Provide the (X, Y) coordinate of the cell's center where the given text is located.  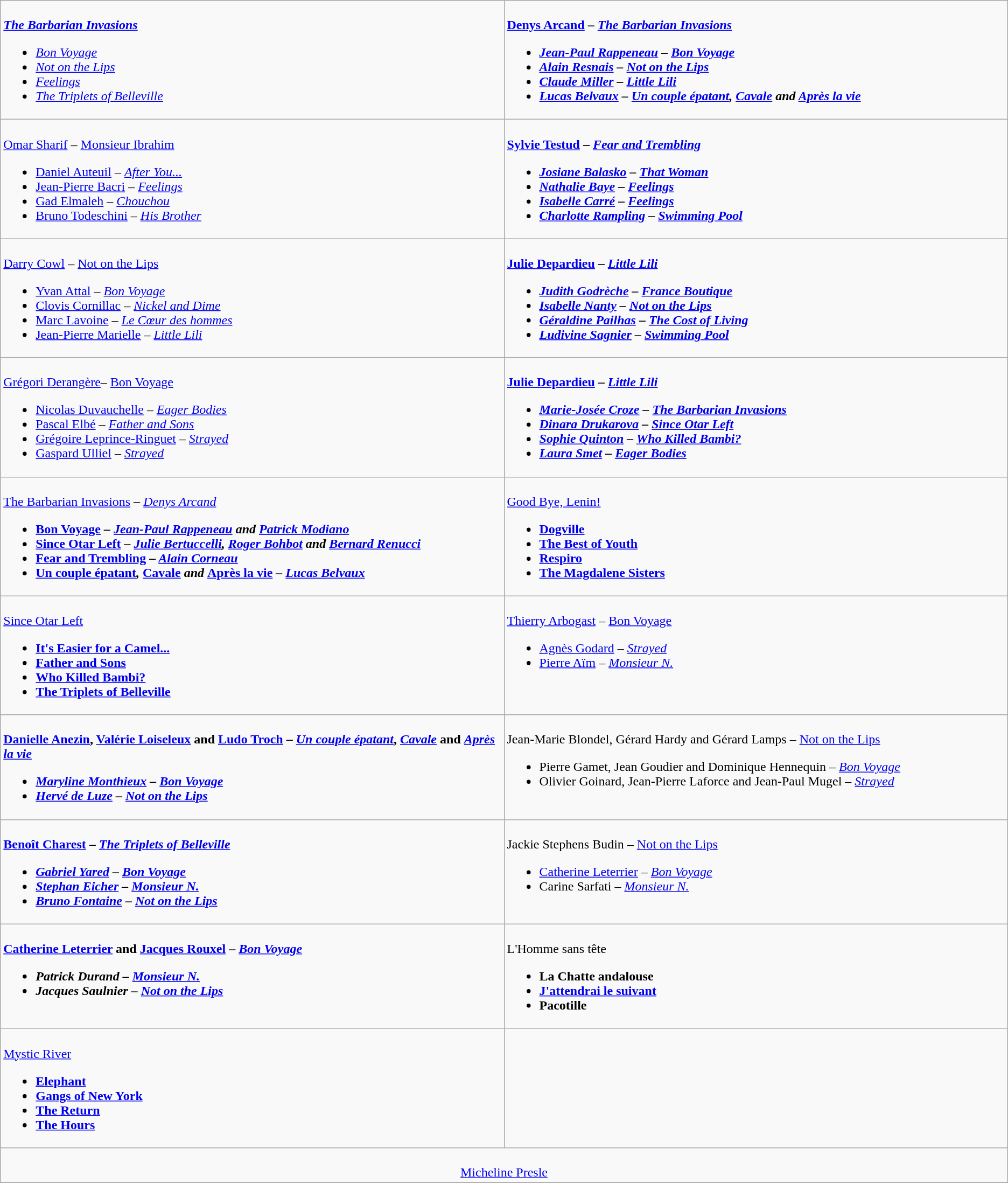
Thierry Arbogast – Bon VoyageAgnès Godard – StrayedPierre Aïm – Monsieur N. (756, 655)
Omar Sharif – Monsieur IbrahimDaniel Auteuil – After You...Jean-Pierre Bacri – FeelingsGad Elmaleh – ChouchouBruno Todeschini – His Brother (252, 179)
Good Bye, Lenin!DogvilleThe Best of YouthRespiroThe Magdalene Sisters (756, 537)
Jackie Stephens Budin – Not on the LipsCatherine Leterrier – Bon VoyageCarine Sarfati – Monsieur N. (756, 872)
The Barbarian InvasionsBon VoyageNot on the LipsFeelingsThe Triplets of Belleville (252, 60)
Sylvie Testud – Fear and TremblingJosiane Balasko – That WomanNathalie Baye – FeelingsIsabelle Carré – FeelingsCharlotte Rampling – Swimming Pool (756, 179)
Since Otar LeftIt's Easier for a Camel...Father and SonsWho Killed Bambi?The Triplets of Belleville (252, 655)
Benoît Charest – The Triplets of BellevilleGabriel Yared – Bon VoyageStephan Eicher – Monsieur N.Bruno Fontaine – Not on the Lips (252, 872)
L'Homme sans têteLa Chatte andalouseJ'attendrai le suivantPacotille (756, 976)
Micheline Presle (504, 1165)
Mystic RiverElephantGangs of New YorkThe ReturnThe Hours (252, 1088)
Catherine Leterrier and Jacques Rouxel – Bon VoyagePatrick Durand – Monsieur N.Jacques Saulnier – Not on the Lips (252, 976)
